Provide the (X, Y) coordinate of the cell's center where the given text is located.  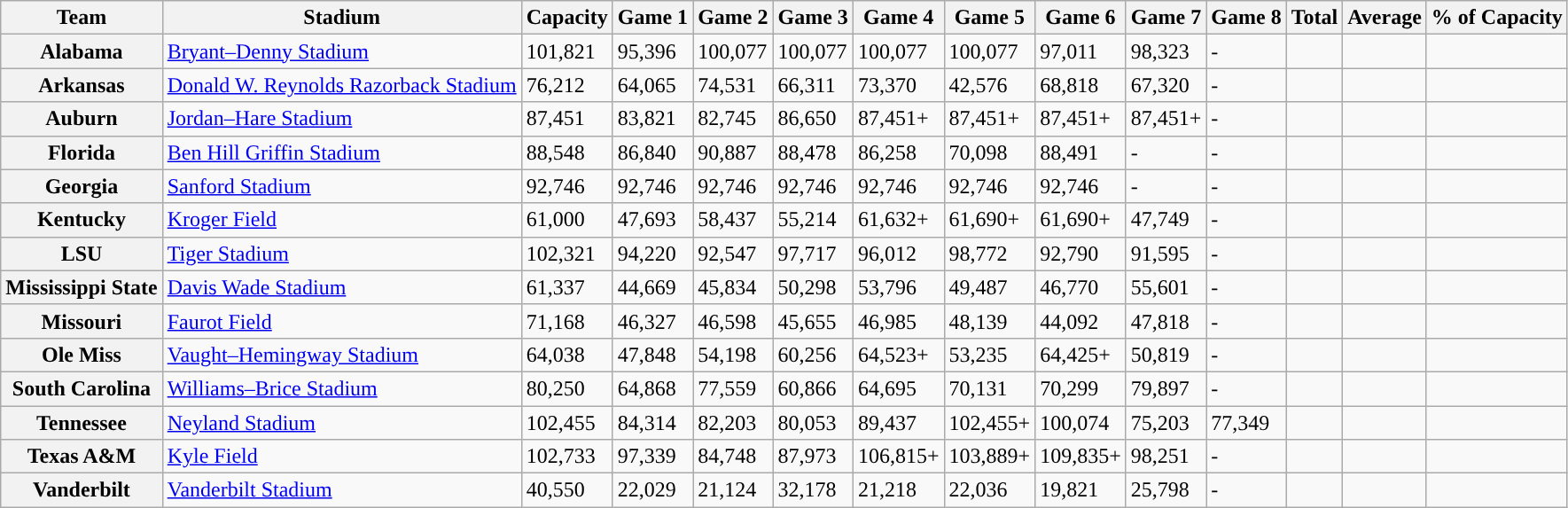
Ben Hill Griffin Stadium (342, 152)
61,337 (567, 287)
Ole Miss (82, 355)
47,693 (652, 220)
86,840 (652, 152)
70,299 (1081, 388)
98,772 (989, 254)
Game 8 (1246, 18)
90,887 (733, 152)
% of Capacity (1496, 18)
70,131 (989, 388)
80,053 (813, 423)
46,985 (899, 321)
Davis Wade Stadium (342, 287)
50,298 (813, 287)
71,168 (567, 321)
Team (82, 18)
75,203 (1166, 423)
84,748 (733, 457)
48,139 (989, 321)
Sanford Stadium (342, 186)
55,214 (813, 220)
53,235 (989, 355)
64,038 (567, 355)
100,074 (1081, 423)
102,321 (567, 254)
54,198 (733, 355)
40,550 (567, 490)
22,036 (989, 490)
22,029 (652, 490)
79,897 (1166, 388)
61,000 (567, 220)
61,632+ (899, 220)
32,178 (813, 490)
82,203 (733, 423)
91,595 (1166, 254)
58,437 (733, 220)
Bryant–Denny Stadium (342, 51)
47,818 (1166, 321)
Average (1385, 18)
Game 3 (813, 18)
Faurot Field (342, 321)
46,327 (652, 321)
64,425+ (1081, 355)
73,370 (899, 85)
21,218 (899, 490)
19,821 (1081, 490)
74,531 (733, 85)
64,868 (652, 388)
60,256 (813, 355)
Arkansas (82, 85)
70,098 (989, 152)
109,835+ (1081, 457)
Kroger Field (342, 220)
92,547 (733, 254)
Jordan–Hare Stadium (342, 119)
Capacity (567, 18)
64,065 (652, 85)
66,311 (813, 85)
42,576 (989, 85)
96,012 (899, 254)
Tennessee (82, 423)
Game 7 (1166, 18)
87,973 (813, 457)
Kentucky (82, 220)
97,717 (813, 254)
84,314 (652, 423)
83,821 (652, 119)
88,478 (813, 152)
98,251 (1166, 457)
77,559 (733, 388)
Game 1 (652, 18)
Auburn (82, 119)
49,487 (989, 287)
45,834 (733, 287)
Donald W. Reynolds Razorback Stadium (342, 85)
80,250 (567, 388)
98,323 (1166, 51)
88,491 (1081, 152)
45,655 (813, 321)
103,889+ (989, 457)
44,669 (652, 287)
Florida (82, 152)
46,598 (733, 321)
Game 4 (899, 18)
64,695 (899, 388)
Tiger Stadium (342, 254)
77,349 (1246, 423)
94,220 (652, 254)
102,733 (567, 457)
82,745 (733, 119)
50,819 (1166, 355)
89,437 (899, 423)
53,796 (899, 287)
Georgia (82, 186)
Vaught–Hemingway Stadium (342, 355)
86,258 (899, 152)
Mississippi State (82, 287)
Stadium (342, 18)
87,451 (567, 119)
South Carolina (82, 388)
47,749 (1166, 220)
68,818 (1081, 85)
Game 5 (989, 18)
Missouri (82, 321)
67,320 (1166, 85)
46,770 (1081, 287)
21,124 (733, 490)
LSU (82, 254)
Game 2 (733, 18)
106,815+ (899, 457)
Total (1314, 18)
88,548 (567, 152)
Texas A&M (82, 457)
Alabama (82, 51)
Kyle Field (342, 457)
55,601 (1166, 287)
95,396 (652, 51)
Vanderbilt (82, 490)
97,339 (652, 457)
60,866 (813, 388)
97,011 (1081, 51)
64,523+ (899, 355)
102,455 (567, 423)
Game 6 (1081, 18)
44,092 (1081, 321)
25,798 (1166, 490)
Neyland Stadium (342, 423)
76,212 (567, 85)
92,790 (1081, 254)
102,455+ (989, 423)
Vanderbilt Stadium (342, 490)
86,650 (813, 119)
47,848 (652, 355)
101,821 (567, 51)
Williams–Brice Stadium (342, 388)
